Scan for the cell matching the given text and deliver its (x, y) coordinate at center. 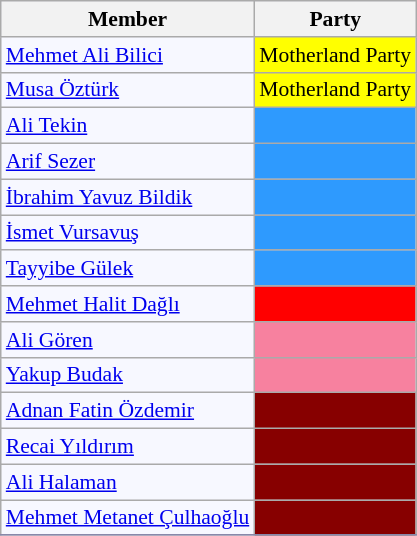
Mehmet Metanet Çulhaoğlu (128, 518)
Tayyibe Gülek (128, 269)
Recai Yıldırım (128, 447)
Party (335, 19)
Arif Sezer (128, 162)
Ali Tekin (128, 126)
Adnan Fatin Özdemir (128, 411)
Musa Öztürk (128, 90)
Member (128, 19)
İbrahim Yavuz Bildik (128, 197)
İsmet Vursavuş (128, 233)
Mehmet Halit Dağlı (128, 304)
Ali Gören (128, 340)
Mehmet Ali Bilici (128, 55)
Yakup Budak (128, 375)
Ali Halaman (128, 482)
